Capture the cell that displays the provided text and extract its [x, y] central coordinate. 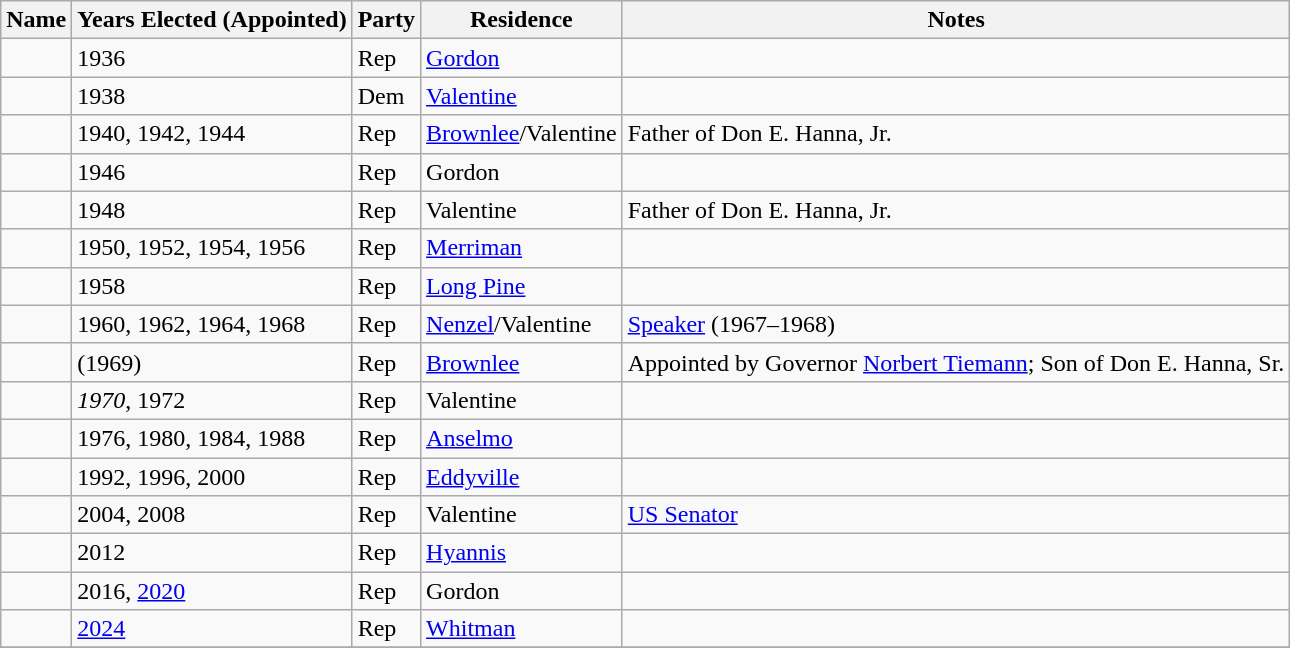
Residence [522, 20]
1958 [212, 286]
Name [36, 20]
1950, 1952, 1954, 1956 [212, 248]
Years Elected (Appointed) [212, 20]
Anselmo [522, 438]
1960, 1962, 1964, 1968 [212, 324]
1936 [212, 58]
Party [386, 20]
Notes [956, 20]
Nenzel/Valentine [522, 324]
Brownlee/Valentine [522, 134]
1970, 1972 [212, 400]
Hyannis [522, 553]
1992, 1996, 2000 [212, 477]
Merriman [522, 248]
(1969) [212, 362]
1940, 1942, 1944 [212, 134]
Brownlee [522, 362]
Long Pine [522, 286]
Whitman [522, 629]
2024 [212, 629]
1948 [212, 210]
2016, 2020 [212, 591]
2004, 2008 [212, 515]
1946 [212, 172]
1976, 1980, 1984, 1988 [212, 438]
Dem [386, 96]
2012 [212, 553]
Appointed by Governor Norbert Tiemann; Son of Don E. Hanna, Sr. [956, 362]
1938 [212, 96]
Eddyville [522, 477]
Speaker (1967–1968) [956, 324]
US Senator [956, 515]
